Search for the cell housing the specified text and yield its [x, y] center coordinate. 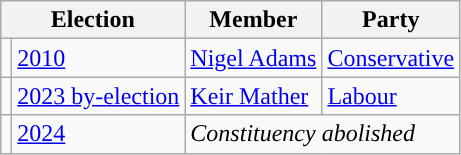
Keir Mather [254, 96]
Party [391, 20]
Labour [391, 96]
2023 by-election [98, 96]
Conservative [391, 58]
2010 [98, 58]
2024 [98, 134]
Member [254, 20]
Election [93, 20]
Constituency abolished [322, 134]
Nigel Adams [254, 58]
